Return the (X, Y) coordinate for the center point of the cell that contains the specified text.  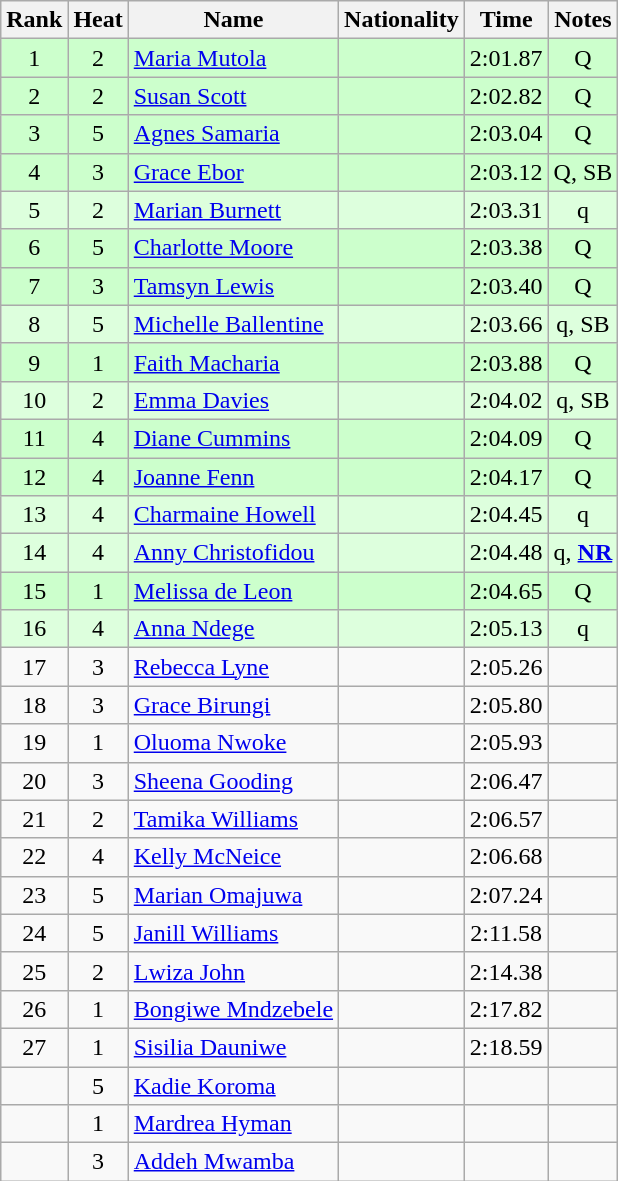
2:03.12 (506, 172)
2:03.40 (506, 286)
2:05.13 (506, 629)
Anny Christofidou (233, 553)
2:03.38 (506, 248)
Anna Ndege (233, 629)
Rebecca Lyne (233, 667)
Name (233, 20)
15 (34, 591)
16 (34, 629)
18 (34, 705)
11 (34, 438)
Q, SB (583, 172)
2:18.59 (506, 1047)
23 (34, 895)
Kelly McNeice (233, 857)
2:01.87 (506, 58)
Maria Mutola (233, 58)
6 (34, 248)
19 (34, 743)
2:07.24 (506, 895)
Kadie Koroma (233, 1085)
2:04.45 (506, 515)
2:06.68 (506, 857)
12 (34, 477)
Marian Omajuwa (233, 895)
Bongiwe Mndzebele (233, 1009)
Sisilia Dauniwe (233, 1047)
24 (34, 933)
2:03.04 (506, 134)
9 (34, 362)
Heat (98, 20)
2:04.48 (506, 553)
Faith Macharia (233, 362)
Tamika Williams (233, 819)
q, NR (583, 553)
2:06.57 (506, 819)
Rank (34, 20)
2:14.38 (506, 971)
8 (34, 324)
10 (34, 400)
Nationality (402, 20)
Marian Burnett (233, 210)
20 (34, 781)
Oluoma Nwoke (233, 743)
2:06.47 (506, 781)
Michelle Ballentine (233, 324)
2:04.09 (506, 438)
Notes (583, 20)
Melissa de Leon (233, 591)
Time (506, 20)
26 (34, 1009)
2:17.82 (506, 1009)
2:02.82 (506, 96)
Agnes Samaria (233, 134)
Susan Scott (233, 96)
2:04.65 (506, 591)
21 (34, 819)
2:11.58 (506, 933)
Mardrea Hyman (233, 1124)
2:05.26 (506, 667)
2:05.80 (506, 705)
Charlotte Moore (233, 248)
Tamsyn Lewis (233, 286)
27 (34, 1047)
14 (34, 553)
Diane Cummins (233, 438)
Addeh Mwamba (233, 1162)
25 (34, 971)
13 (34, 515)
Joanne Fenn (233, 477)
7 (34, 286)
2:04.17 (506, 477)
Grace Ebor (233, 172)
Lwiza John (233, 971)
Emma Davies (233, 400)
2:04.02 (506, 400)
2:05.93 (506, 743)
Charmaine Howell (233, 515)
2:03.66 (506, 324)
Sheena Gooding (233, 781)
Janill Williams (233, 933)
2:03.88 (506, 362)
Grace Birungi (233, 705)
17 (34, 667)
2:03.31 (506, 210)
22 (34, 857)
